From the cell containing the given text, extract its center point as (x, y) coordinate. 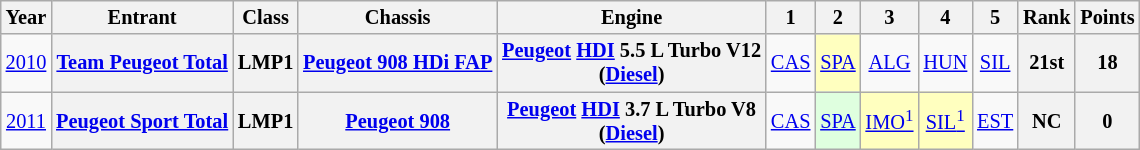
4 (945, 17)
IMO1 (890, 121)
Entrant (142, 17)
Team Peugeot Total (142, 63)
Peugeot 908 (398, 121)
SIL (995, 63)
NC (1046, 121)
2010 (26, 63)
Rank (1046, 17)
HUN (945, 63)
2 (838, 17)
Class (266, 17)
Chassis (398, 17)
Peugeot 908 HDi FAP (398, 63)
Peugeot HDI 5.5 L Turbo V12(Diesel) (632, 63)
Engine (632, 17)
ALG (890, 63)
Year (26, 17)
1 (790, 17)
Peugeot HDI 3.7 L Turbo V8(Diesel) (632, 121)
EST (995, 121)
0 (1107, 121)
Points (1107, 17)
18 (1107, 63)
21st (1046, 63)
Peugeot Sport Total (142, 121)
5 (995, 17)
2011 (26, 121)
SIL1 (945, 121)
3 (890, 17)
